Pinpoint the cell where the given text exists, returning its [X, Y] midpoint coordinate. 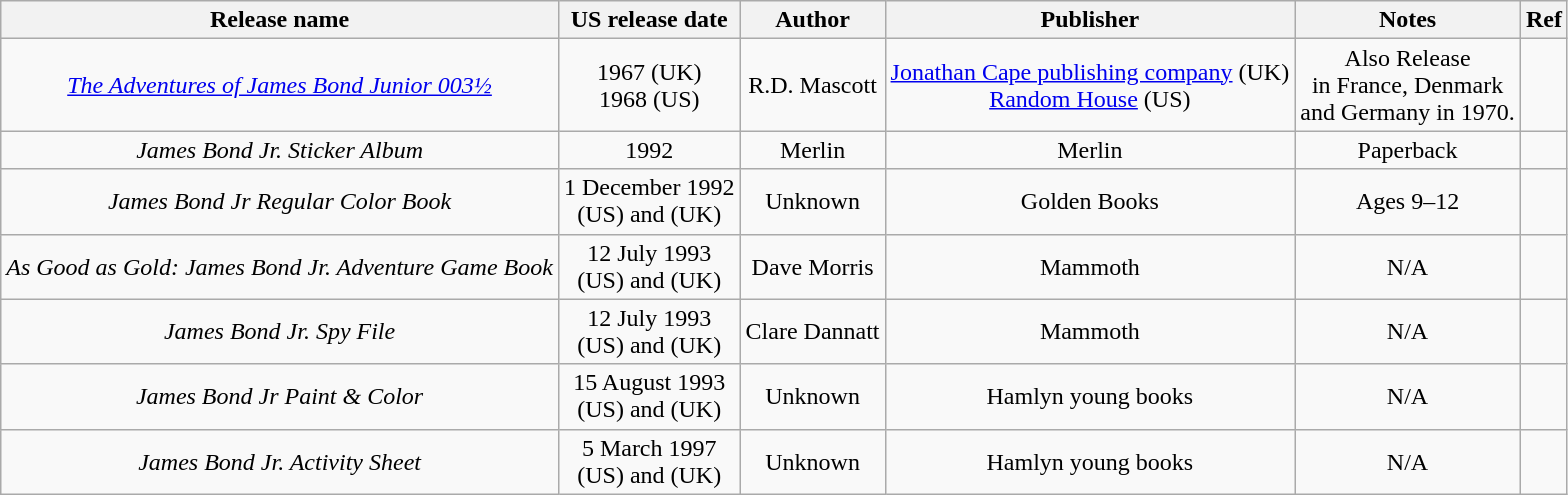
Clare Dannatt [812, 332]
US release date [649, 20]
1 December 1992 (US) and (UK) [649, 202]
The Adventures of James Bond Junior 003½ [280, 85]
James Bond Jr Regular Color Book [280, 202]
Author [812, 20]
Notes [1408, 20]
1967 (UK) 1968 (US) [649, 85]
Also Release in France, Denmark and Germany in 1970. [1408, 85]
R.D. Mascott [812, 85]
1992 [649, 150]
Paperback [1408, 150]
Ages 9–12 [1408, 202]
As Good as Gold: James Bond Jr. Adventure Game Book [280, 266]
15 August 1993 (US) and (UK) [649, 396]
James Bond Jr. Spy File [280, 332]
Ref [1544, 20]
Golden Books [1090, 202]
Release name [280, 20]
James Bond Jr. Sticker Album [280, 150]
James Bond Jr Paint & Color [280, 396]
Jonathan Cape publishing company (UK) Random House (US) [1090, 85]
5 March 1997 (US) and (UK) [649, 462]
James Bond Jr. Activity Sheet [280, 462]
Dave Morris [812, 266]
Publisher [1090, 20]
